Return (x, y) of the center of cell containing provided text 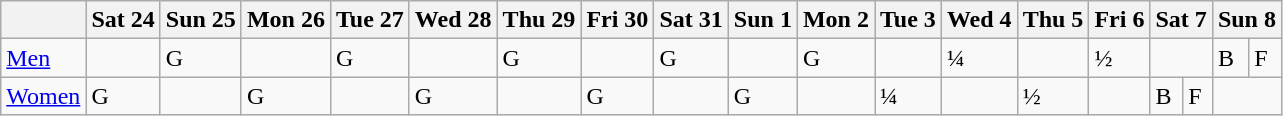
Wed 28 (453, 20)
Sun 1 (762, 20)
Sat 24 (123, 20)
Mon 26 (286, 20)
Women (44, 96)
Tue 27 (370, 20)
Thu 5 (1053, 20)
Fri 30 (618, 20)
Men (44, 58)
Sun 25 (200, 20)
Sun 8 (1246, 20)
Thu 29 (539, 20)
Wed 4 (979, 20)
Sat 7 (1181, 20)
Sat 31 (691, 20)
Fri 6 (1120, 20)
Tue 3 (908, 20)
Mon 2 (836, 20)
